Search for the cell housing the specified text and yield its (x, y) center coordinate. 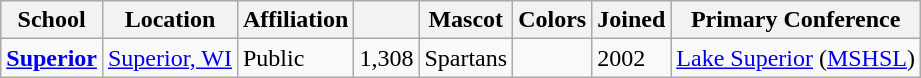
1,308 (386, 58)
Primary Conference (796, 20)
Superior, WI (170, 58)
Superior (52, 58)
School (52, 20)
2002 (632, 58)
Lake Superior (MSHSL) (796, 58)
Affiliation (295, 20)
Location (170, 20)
Joined (632, 20)
Spartans (466, 58)
Colors (552, 20)
Mascot (466, 20)
Public (295, 58)
